Extract the [X, Y] coordinate from the center of the cell holding the provided text.  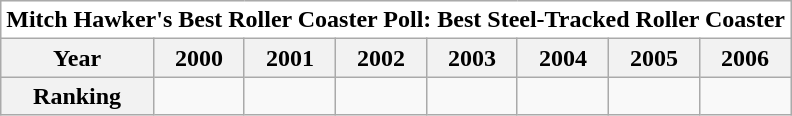
Year [78, 58]
2003 [472, 58]
Ranking [78, 96]
Mitch Hawker's Best Roller Coaster Poll: Best Steel-Tracked Roller Coaster [396, 20]
2002 [380, 58]
2004 [562, 58]
2001 [290, 58]
2005 [654, 58]
2006 [744, 58]
2000 [198, 58]
